From the cell containing the given text, extract its center point as [X, Y] coordinate. 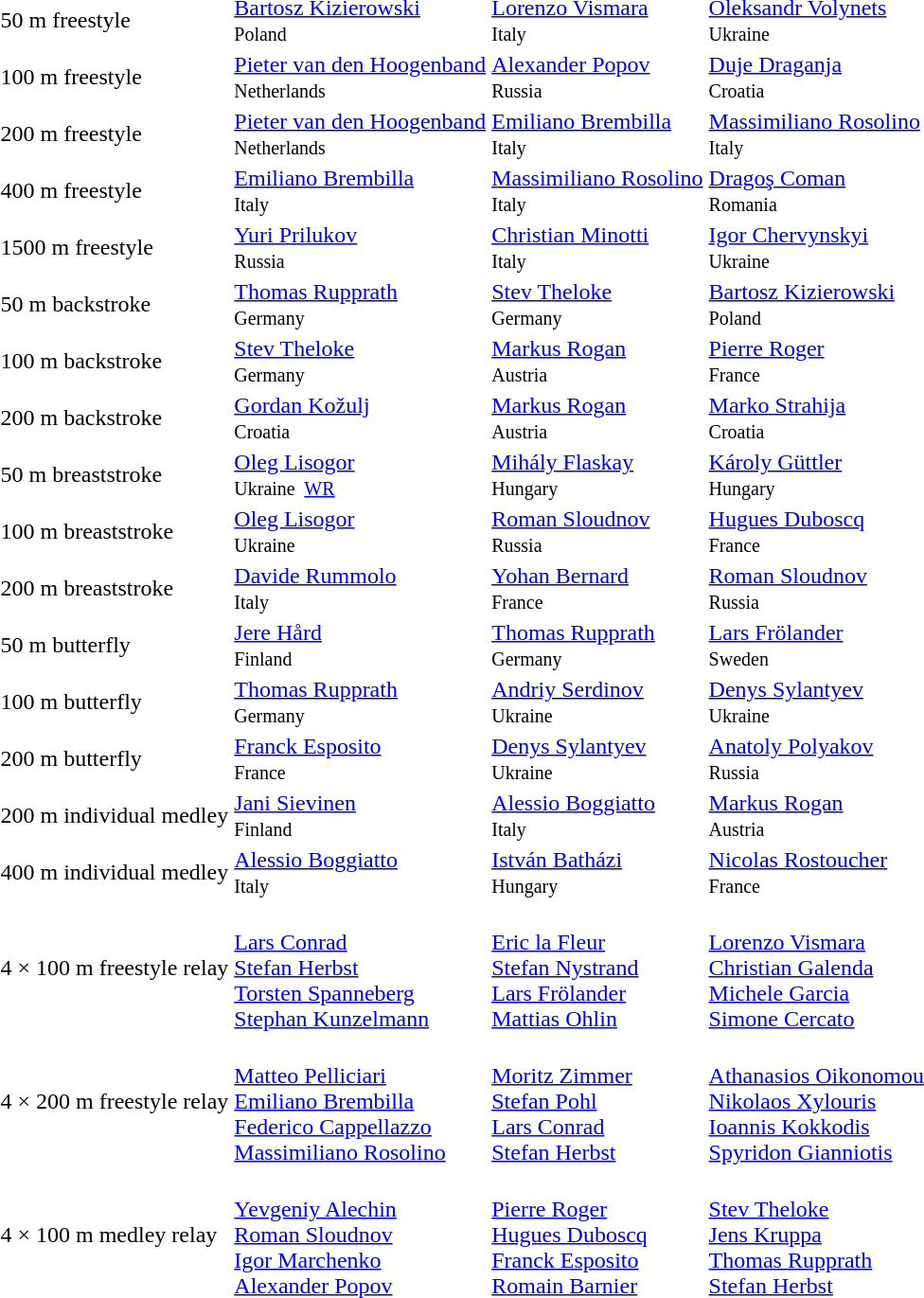
Oleg LisogorUkraine [360, 532]
Eric la Fleur Stefan Nystrand Lars Frölander Mattias Ohlin [597, 968]
Mihály FlaskayHungary [597, 475]
Moritz Zimmer Stefan Pohl Lars Conrad Stefan Herbst [597, 1101]
Christian MinottiItaly [597, 248]
Massimiliano RosolinoItaly [597, 191]
Oleg LisogorUkraine WR [360, 475]
Jani SievinenFinland [360, 816]
Roman SloudnovRussia [597, 532]
Yohan BernardFrance [597, 589]
Lars Conrad Stefan Herbst Torsten Spanneberg Stephan Kunzelmann [360, 968]
Franck EspositoFrance [360, 759]
Andriy SerdinovUkraine [597, 702]
Jere HårdFinland [360, 646]
Denys SylantyevUkraine [597, 759]
Alexander PopovRussia [597, 78]
Davide RummoloItaly [360, 589]
Gordan KožuljCroatia [360, 418]
István BatháziHungary [597, 873]
Yuri PrilukovRussia [360, 248]
Matteo Pelliciari Emiliano Brembilla Federico Cappellazzo Massimiliano Rosolino [360, 1101]
